Pinpoint the cell where the given text exists, returning its (X, Y) midpoint coordinate. 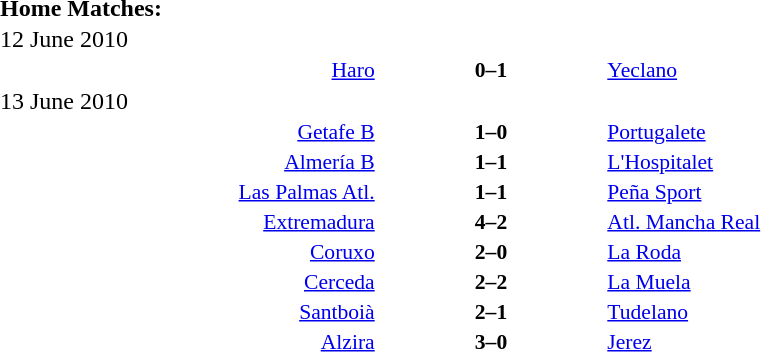
4–2 (492, 222)
2–2 (492, 282)
0–1 (492, 70)
1–0 (492, 132)
2–0 (492, 252)
2–1 (492, 312)
